Locate the cell with the specified text and output its [X, Y] center coordinate. 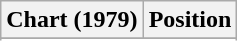
Chart (1979) [72, 20]
Position [190, 20]
